Capture the cell that displays the provided text and extract its (X, Y) central coordinate. 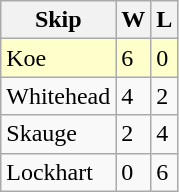
Koe (58, 58)
Skip (58, 20)
L (164, 20)
Skauge (58, 134)
Lockhart (58, 172)
Whitehead (58, 96)
W (134, 20)
